Scan for the cell matching the given text and deliver its [x, y] coordinate at center. 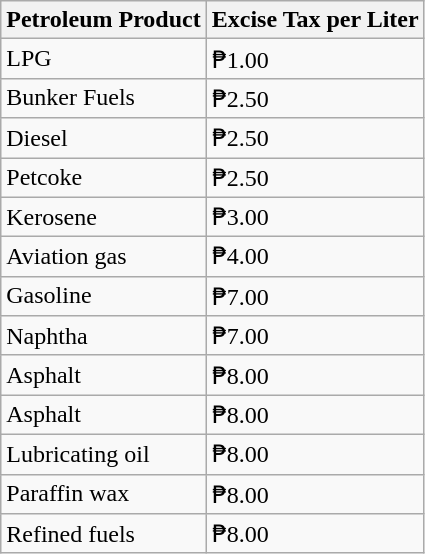
Kerosene [104, 217]
Petcoke [104, 178]
₱4.00 [315, 257]
₱1.00 [315, 59]
Paraffin wax [104, 494]
₱3.00 [315, 217]
Gasoline [104, 296]
Excise Tax per Liter [315, 20]
Aviation gas [104, 257]
Petroleum Product [104, 20]
Lubricating oil [104, 454]
LPG [104, 59]
Diesel [104, 138]
Bunker Fuels [104, 98]
Refined fuels [104, 534]
Naphtha [104, 336]
